For the text-containing cell, return its midpoint in [X, Y] coordinate format. 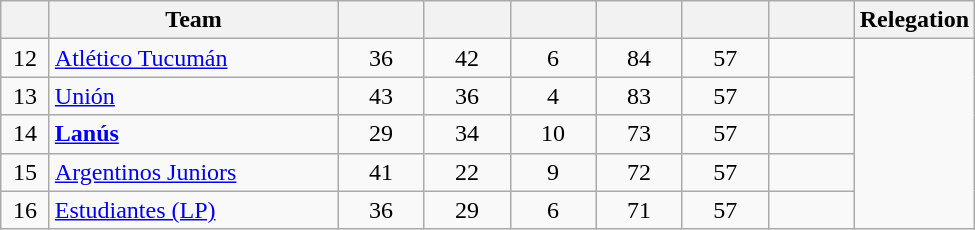
Atlético Tucumán [194, 58]
84 [639, 58]
10 [553, 134]
Argentinos Juniors [194, 172]
Lanús [194, 134]
Team [194, 20]
Estudiantes (LP) [194, 210]
42 [467, 58]
12 [26, 58]
72 [639, 172]
83 [639, 96]
73 [639, 134]
22 [467, 172]
Unión [194, 96]
9 [553, 172]
34 [467, 134]
4 [553, 96]
13 [26, 96]
41 [381, 172]
71 [639, 210]
Relegation [914, 20]
43 [381, 96]
15 [26, 172]
16 [26, 210]
14 [26, 134]
